Locate the cell with the specified text and output its (x, y) center coordinate. 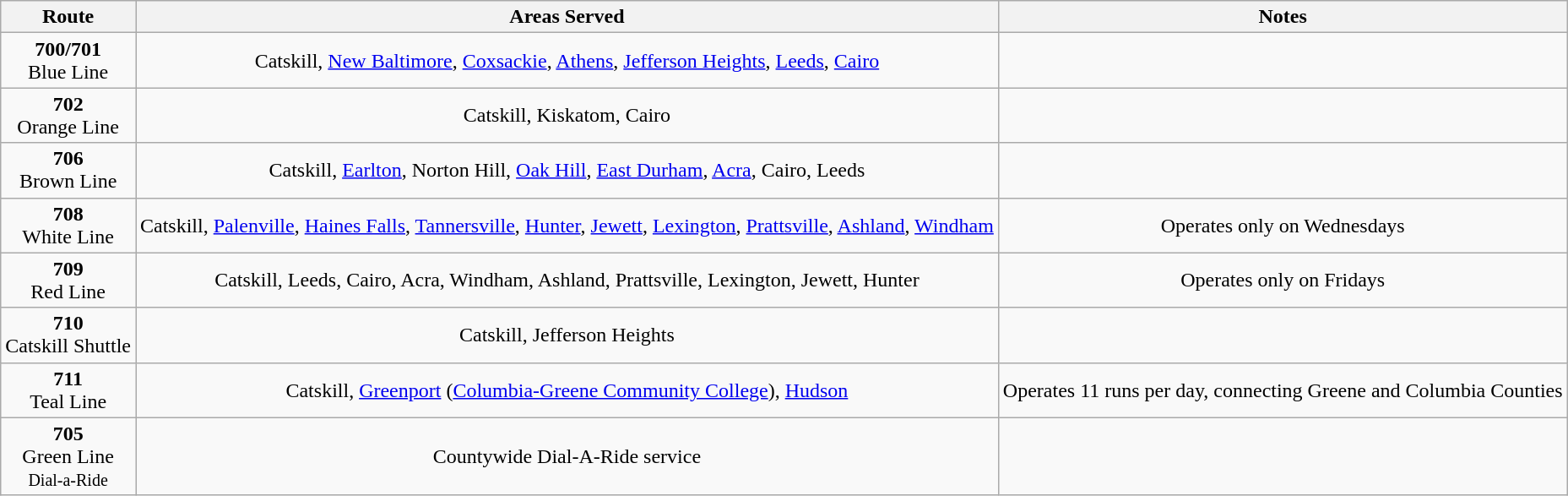
Operates only on Wednesdays (1283, 225)
711Teal Line (68, 390)
Operates 11 runs per day, connecting Greene and Columbia Counties (1283, 390)
709Red Line (68, 281)
Catskill, Leeds, Cairo, Acra, Windham, Ashland, Prattsville, Lexington, Jewett, Hunter (567, 281)
Catskill, Earlton, Norton Hill, Oak Hill, East Durham, Acra, Cairo, Leeds (567, 171)
Catskill, Kiskatom, Cairo (567, 115)
Countywide Dial-A-Ride service (567, 456)
700/701Blue Line (68, 61)
710Catskill Shuttle (68, 335)
Notes (1283, 17)
702Orange Line (68, 115)
706Brown Line (68, 171)
Areas Served (567, 17)
Catskill, Greenport (Columbia-Greene Community College), Hudson (567, 390)
708White Line (68, 225)
Operates only on Fridays (1283, 281)
Catskill, Jefferson Heights (567, 335)
Catskill, Palenville, Haines Falls, Tannersville, Hunter, Jewett, Lexington, Prattsville, Ashland, Windham (567, 225)
Route (68, 17)
Catskill, New Baltimore, Coxsackie, Athens, Jefferson Heights, Leeds, Cairo (567, 61)
705Green LineDial-a-Ride (68, 456)
